Locate the cell with the specified text and output its (X, Y) center coordinate. 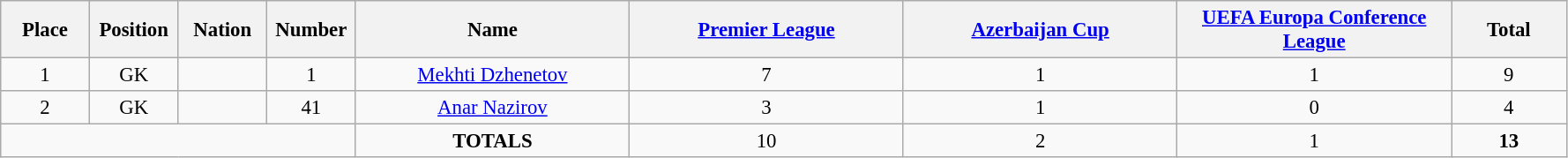
Mekhti Dzhenetov (492, 75)
41 (312, 108)
13 (1510, 141)
4 (1510, 108)
3 (767, 108)
Azerbaijan Cup (1041, 30)
Premier League (767, 30)
9 (1510, 75)
0 (1314, 108)
Name (492, 30)
Nation (222, 30)
Anar Nazirov (492, 108)
TOTALS (492, 141)
Number (312, 30)
Total (1510, 30)
10 (767, 141)
Position (134, 30)
UEFA Europa Conference League (1314, 30)
Place (46, 30)
7 (767, 75)
